Provide the (x, y) coordinate of the cell's center where the given text is located.  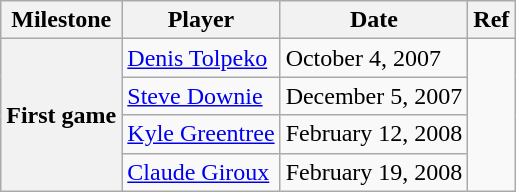
Steve Downie (201, 96)
February 19, 2008 (374, 172)
October 4, 2007 (374, 58)
Kyle Greentree (201, 134)
Milestone (62, 20)
Claude Giroux (201, 172)
December 5, 2007 (374, 96)
Ref (492, 20)
Denis Tolpeko (201, 58)
Date (374, 20)
First game (62, 115)
February 12, 2008 (374, 134)
Player (201, 20)
